Capture the cell that displays the provided text and extract its [X, Y] central coordinate. 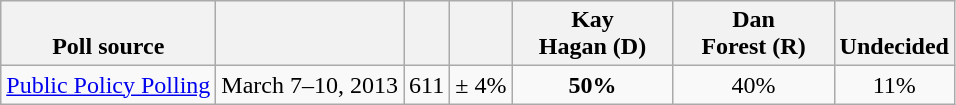
11% [894, 85]
50% [592, 85]
Undecided [894, 34]
40% [754, 85]
DanForest (R) [754, 34]
KayHagan (D) [592, 34]
Poll source [108, 34]
± 4% [481, 85]
611 [427, 85]
March 7–10, 2013 [310, 85]
Public Policy Polling [108, 85]
